Find where the given text appears and provide that cell's center as (x, y) coordinate. 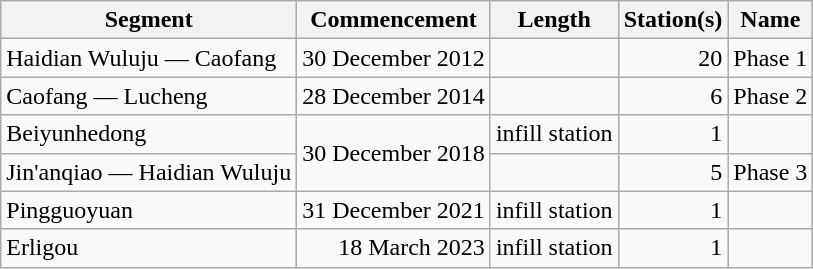
Name (770, 20)
Beiyunhedong (149, 134)
Haidian Wuluju — Caofang (149, 58)
6 (673, 96)
28 December 2014 (394, 96)
Pingguoyuan (149, 210)
31 December 2021 (394, 210)
Phase 1 (770, 58)
30 December 2018 (394, 153)
Commencement (394, 20)
Erligou (149, 248)
30 December 2012 (394, 58)
Phase 3 (770, 172)
5 (673, 172)
20 (673, 58)
Station(s) (673, 20)
Length (554, 20)
18 March 2023 (394, 248)
Jin'anqiao — Haidian Wuluju (149, 172)
Segment (149, 20)
Caofang — Lucheng (149, 96)
Phase 2 (770, 96)
